Locate the cell with the specified text and output its [x, y] center coordinate. 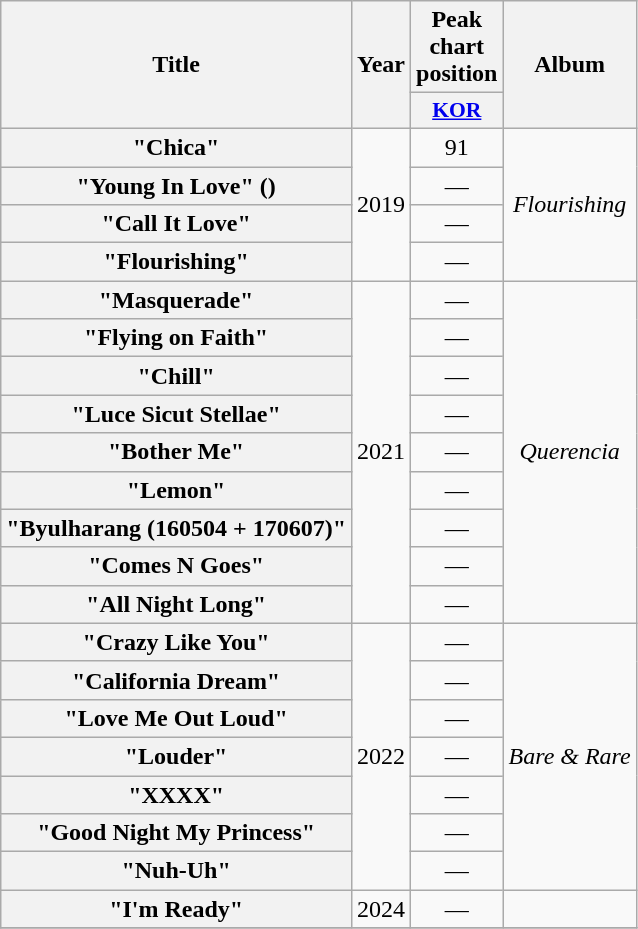
"Nuh-Uh" [176, 871]
2021 [380, 452]
2019 [380, 204]
"Lemon" [176, 490]
"Chica" [176, 147]
"All Night Long" [176, 604]
"Love Me Out Loud" [176, 718]
Peakchartposition [457, 47]
"Masquerade" [176, 300]
"Good Night My Princess" [176, 833]
Title [176, 65]
Album [570, 65]
Year [380, 65]
Querencia [570, 452]
"Young In Love" () [176, 185]
"Chill" [176, 376]
"Comes N Goes" [176, 566]
"Bother Me" [176, 452]
2024 [380, 909]
"Luce Sicut Stellae" [176, 414]
"Louder" [176, 756]
Flourishing [570, 204]
"Flourishing" [176, 262]
KOR [457, 111]
"Crazy Like You" [176, 642]
"I'm Ready" [176, 909]
91 [457, 147]
"Byulharang (160504 + 170607)" [176, 528]
"Flying on Faith" [176, 338]
"Call It Love" [176, 224]
"XXXX" [176, 795]
"California Dream" [176, 680]
2022 [380, 756]
Bare & Rare [570, 756]
